Provide the [X, Y] coordinate of the cell's center where the given text is located.  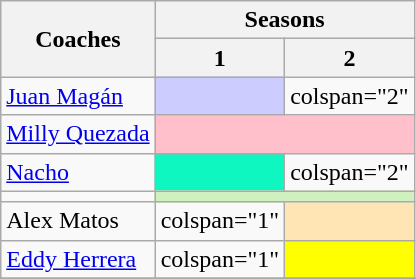
Juan Magán [78, 96]
Seasons [284, 20]
Alex Matos [78, 221]
2 [350, 58]
Milly Quezada [78, 134]
Nacho [78, 172]
1 [220, 58]
Coaches [78, 39]
Eddy Herrera [78, 259]
